Detect which cell encompasses the target text, then output its (x, y) center coordinate. 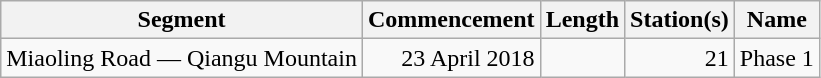
Commencement (451, 20)
23 April 2018 (451, 58)
Segment (182, 20)
Length (582, 20)
21 (680, 58)
Name (776, 20)
Station(s) (680, 20)
Miaoling Road — Qiangu Mountain (182, 58)
Phase 1 (776, 58)
